Return (X, Y) of the center of cell containing provided text 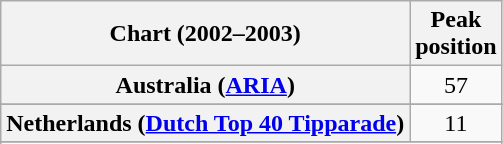
Chart (2002–2003) (206, 34)
Australia (ARIA) (206, 85)
Peakposition (456, 34)
57 (456, 85)
11 (456, 123)
Netherlands (Dutch Top 40 Tipparade) (206, 123)
